For the text-containing cell, return its midpoint in (X, Y) coordinate format. 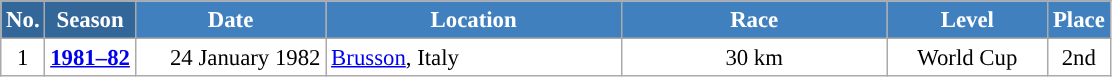
24 January 1982 (230, 58)
No. (23, 20)
Date (230, 20)
2nd (1079, 58)
Place (1079, 20)
Season (90, 20)
1981–82 (90, 58)
Race (754, 20)
30 km (754, 58)
World Cup (968, 58)
Level (968, 20)
Brusson, Italy (474, 58)
Location (474, 20)
1 (23, 58)
